Detect which cell encompasses the target text, then output its (X, Y) center coordinate. 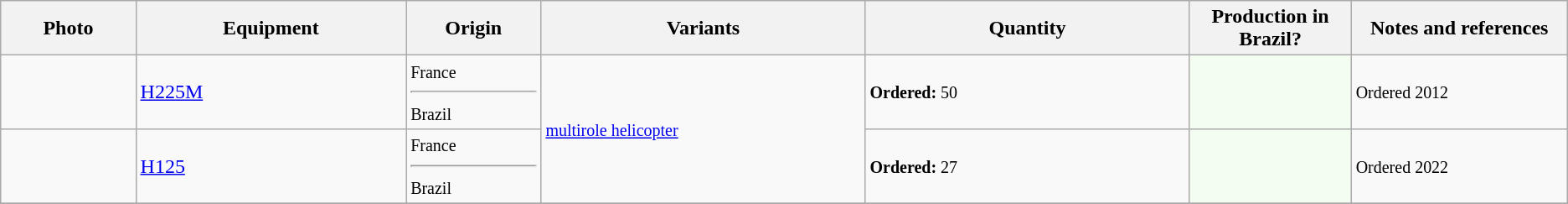
H225M (271, 92)
Photo (69, 29)
Ordered: 50 (1027, 92)
Production in Brazil? (1270, 29)
Notes and references (1459, 29)
Origin (474, 29)
Ordered 2012 (1459, 92)
multirole helicopter (704, 129)
Ordered 2022 (1459, 166)
Variants (704, 29)
Ordered: 27 (1027, 166)
Quantity (1027, 29)
Equipment (271, 29)
H125 (271, 166)
